Find where the given text appears and provide that cell's center as [X, Y] coordinate. 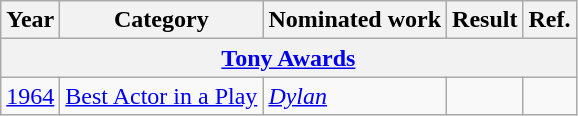
Tony Awards [288, 58]
Year [30, 20]
Nominated work [355, 20]
Result [485, 20]
Category [162, 20]
Ref. [550, 20]
Best Actor in a Play [162, 96]
1964 [30, 96]
Dylan [355, 96]
